Determine the [X, Y] coordinate at the center of the cell enclosing the given text.  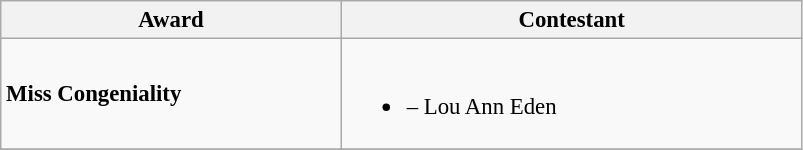
– Lou Ann Eden [572, 94]
Miss Congeniality [172, 94]
Award [172, 20]
Contestant [572, 20]
